Detect which cell encompasses the target text, then output its [X, Y] center coordinate. 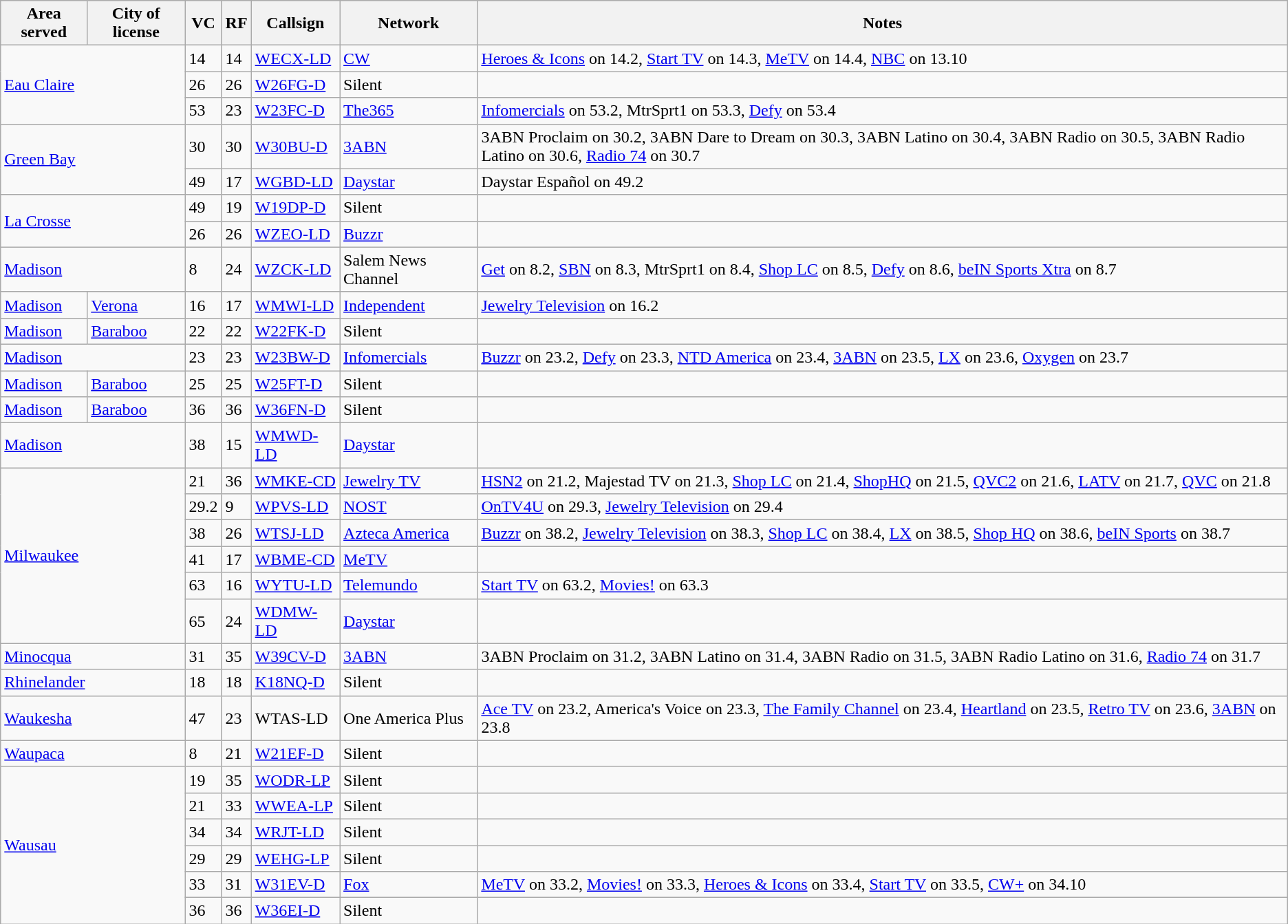
WTAS-LD [295, 718]
W23BW-D [295, 357]
OnTV4U on 29.3, Jewelry Television on 29.4 [882, 507]
WEHG-LP [295, 858]
Telemundo [409, 585]
53 [204, 111]
Jewelry Television on 16.2 [882, 305]
Ace TV on 23.2, America's Voice on 23.3, The Family Channel on 23.4, Heartland on 23.5, Retro TV on 23.6, 3ABN on 23.8 [882, 718]
W36FN-D [295, 410]
Jewelry TV [409, 481]
Rhinelander [93, 683]
Notes [882, 23]
The365 [409, 111]
9 [237, 507]
WPVS-LD [295, 507]
MeTV [409, 559]
RF [237, 23]
WGBD-LD [295, 182]
City of license [136, 23]
3ABN Proclaim on 30.2, 3ABN Dare to Dream on 30.3, 3ABN Latino on 30.4, 3ABN Radio on 30.5, 3ABN Radio Latino on 30.6, Radio 74 on 30.7 [882, 146]
WDMW-LD [295, 621]
Milwaukee [93, 556]
W31EV-D [295, 885]
MeTV on 33.2, Movies! on 33.3, Heroes & Icons on 33.4, Start TV on 33.5, CW+ on 34.10 [882, 885]
Buzzr [409, 234]
Start TV on 63.2, Movies! on 63.3 [882, 585]
Infomercials [409, 357]
15 [237, 446]
WODR-LP [295, 780]
Daystar Español on 49.2 [882, 182]
WMWI-LD [295, 305]
WTSJ-LD [295, 533]
WYTU-LD [295, 585]
W22FK-D [295, 331]
W25FT-D [295, 383]
Callsign [295, 23]
63 [204, 585]
WZEO-LD [295, 234]
One America Plus [409, 718]
CW [409, 58]
Infomercials on 53.2, MtrSprt1 on 53.3, Defy on 53.4 [882, 111]
Fox [409, 885]
Salem News Channel [409, 270]
Independent [409, 305]
WECX-LD [295, 58]
WBME-CD [295, 559]
W21EF-D [295, 753]
Buzzr on 38.2, Jewelry Television on 38.3, Shop LC on 38.4, LX on 38.5, Shop HQ on 38.6, beIN Sports on 38.7 [882, 533]
WWEA-LP [295, 806]
Network [409, 23]
La Crosse [93, 221]
VC [204, 23]
WMWD-LD [295, 446]
W30BU-D [295, 146]
Heroes & Icons on 14.2, Start TV on 14.3, MeTV on 14.4, NBC on 13.10 [882, 58]
WRJT-LD [295, 832]
WMKE-CD [295, 481]
Area served [44, 23]
47 [204, 718]
HSN2 on 21.2, Majestad TV on 21.3, Shop LC on 21.4, ShopHQ on 21.5, QVC2 on 21.6, LATV on 21.7, QVC on 21.8 [882, 481]
29.2 [204, 507]
Get on 8.2, SBN on 8.3, MtrSprt1 on 8.4, Shop LC on 8.5, Defy on 8.6, beIN Sports Xtra on 8.7 [882, 270]
W19DP-D [295, 208]
41 [204, 559]
W36EI-D [295, 911]
Minocqua [93, 656]
Verona [136, 305]
Buzzr on 23.2, Defy on 23.3, NTD America on 23.4, 3ABN on 23.5, LX on 23.6, Oxygen on 23.7 [882, 357]
WZCK-LD [295, 270]
W26FG-D [295, 85]
Waukesha [93, 718]
Eau Claire [93, 85]
Azteca America [409, 533]
K18NQ-D [295, 683]
NOST [409, 507]
3ABN Proclaim on 31.2, 3ABN Latino on 31.4, 3ABN Radio on 31.5, 3ABN Radio Latino on 31.6, Radio 74 on 31.7 [882, 656]
65 [204, 621]
Green Bay [93, 160]
Wausau [93, 845]
W23FC-D [295, 111]
W39CV-D [295, 656]
Waupaca [93, 753]
